Find where the given text appears and provide that cell's center as [x, y] coordinate. 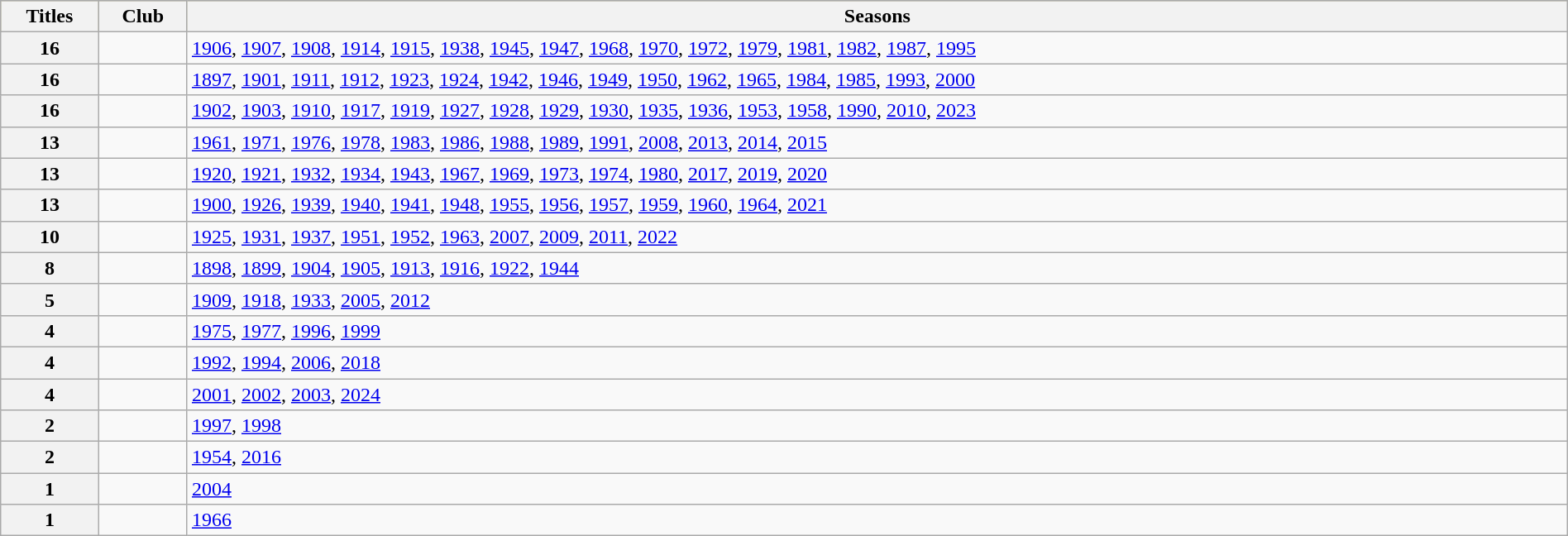
1992, 1994, 2006, 2018 [877, 362]
1909, 1918, 1933, 2005, 2012 [877, 299]
2001, 2002, 2003, 2024 [877, 395]
1898, 1899, 1904, 1905, 1913, 1916, 1922, 1944 [877, 268]
1954, 2016 [877, 457]
1975, 1977, 1996, 1999 [877, 331]
1997, 1998 [877, 426]
1897, 1901, 1911, 1912, 1923, 1924, 1942, 1946, 1949, 1950, 1962, 1965, 1984, 1985, 1993, 2000 [877, 79]
10 [50, 237]
1906, 1907, 1908, 1914, 1915, 1938, 1945, 1947, 1968, 1970, 1972, 1979, 1981, 1982, 1987, 1995 [877, 48]
1920, 1921, 1932, 1934, 1943, 1967, 1969, 1973, 1974, 1980, 2017, 2019, 2020 [877, 174]
Titles [50, 17]
Club [142, 17]
1900, 1926, 1939, 1940, 1941, 1948, 1955, 1956, 1957, 1959, 1960, 1964, 2021 [877, 205]
Seasons [877, 17]
1961, 1971, 1976, 1978, 1983, 1986, 1988, 1989, 1991, 2008, 2013, 2014, 2015 [877, 142]
5 [50, 299]
1925, 1931, 1937, 1951, 1952, 1963, 2007, 2009, 2011, 2022 [877, 237]
8 [50, 268]
1966 [877, 520]
1902, 1903, 1910, 1917, 1919, 1927, 1928, 1929, 1930, 1935, 1936, 1953, 1958, 1990, 2010, 2023 [877, 111]
2004 [877, 489]
